Pinpoint the cell where the given text exists, returning its [x, y] midpoint coordinate. 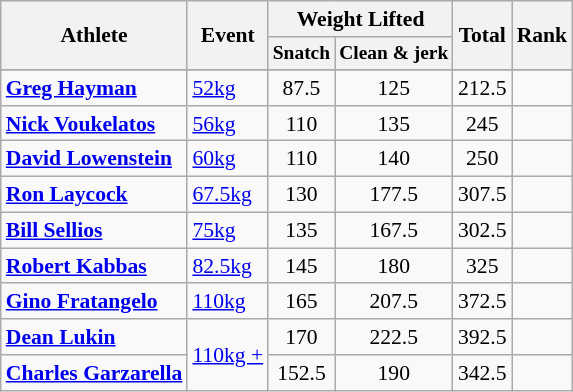
60kg [228, 159]
222.5 [394, 337]
342.5 [482, 373]
130 [301, 195]
Rank [542, 36]
110kg + [228, 354]
307.5 [482, 195]
170 [301, 337]
Athlete [94, 36]
52kg [228, 88]
392.5 [482, 337]
Ron Laycock [94, 195]
Gino Fratangelo [94, 302]
56kg [228, 124]
87.5 [301, 88]
Greg Hayman [94, 88]
207.5 [394, 302]
67.5kg [228, 195]
140 [394, 159]
177.5 [394, 195]
Event [228, 36]
125 [394, 88]
152.5 [301, 373]
75kg [228, 230]
212.5 [482, 88]
82.5kg [228, 266]
190 [394, 373]
325 [482, 266]
Robert Kabbas [94, 266]
Total [482, 36]
110kg [228, 302]
145 [301, 266]
Dean Lukin [94, 337]
David Lowenstein [94, 159]
245 [482, 124]
Charles Garzarella [94, 373]
180 [394, 266]
372.5 [482, 302]
250 [482, 159]
Weight Lifted [360, 19]
Bill Sellios [94, 230]
165 [301, 302]
Snatch [301, 54]
Nick Voukelatos [94, 124]
Clean & jerk [394, 54]
302.5 [482, 230]
167.5 [394, 230]
